Determine the [X, Y] coordinate at the center of the cell enclosing the given text.  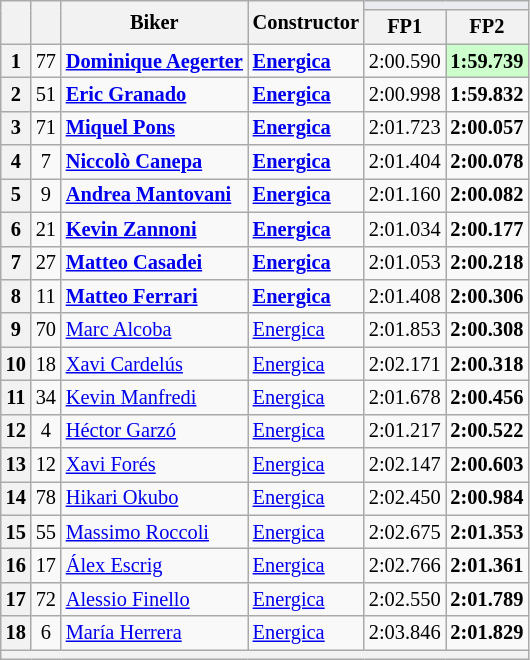
2:01.217 [405, 431]
2:03.846 [405, 633]
14 [16, 498]
51 [46, 94]
2:01.053 [405, 263]
Niccolò Canepa [154, 162]
10 [16, 364]
2:02.675 [405, 532]
Dominique Aegerter [154, 61]
2:01.361 [488, 565]
2:00.590 [405, 61]
FP1 [405, 27]
77 [46, 61]
2 [16, 94]
2:00.082 [488, 195]
13 [16, 465]
2:01.678 [405, 397]
FP2 [488, 27]
3 [16, 128]
2:02.550 [405, 599]
2:00.177 [488, 229]
2:00.308 [488, 330]
5 [16, 195]
21 [46, 229]
Xavi Cardelús [154, 364]
Matteo Ferrari [154, 296]
1:59.832 [488, 94]
2:02.766 [405, 565]
2:00.057 [488, 128]
Kevin Manfredi [154, 397]
Héctor Garzó [154, 431]
2:01.829 [488, 633]
2:00.318 [488, 364]
2:00.603 [488, 465]
Marc Alcoba [154, 330]
2:01.404 [405, 162]
2:00.078 [488, 162]
34 [46, 397]
2:00.998 [405, 94]
2:00.522 [488, 431]
27 [46, 263]
15 [16, 532]
55 [46, 532]
Hikari Okubo [154, 498]
2:01.723 [405, 128]
2:02.147 [405, 465]
Matteo Casadei [154, 263]
2:02.171 [405, 364]
16 [16, 565]
2:01.789 [488, 599]
2:02.450 [405, 498]
Eric Granado [154, 94]
2:00.218 [488, 263]
Andrea Mantovani [154, 195]
1:59.739 [488, 61]
Xavi Forés [154, 465]
Miquel Pons [154, 128]
2:01.408 [405, 296]
Álex Escrig [154, 565]
Constructor [306, 22]
Massimo Roccoli [154, 532]
8 [16, 296]
María Herrera [154, 633]
72 [46, 599]
Biker [154, 22]
Kevin Zannoni [154, 229]
78 [46, 498]
2:01.853 [405, 330]
2:01.034 [405, 229]
2:01.160 [405, 195]
2:00.456 [488, 397]
2:00.984 [488, 498]
Alessio Finello [154, 599]
2:01.353 [488, 532]
1 [16, 61]
2:00.306 [488, 296]
70 [46, 330]
71 [46, 128]
